From the cell containing the given text, extract its center point as (x, y) coordinate. 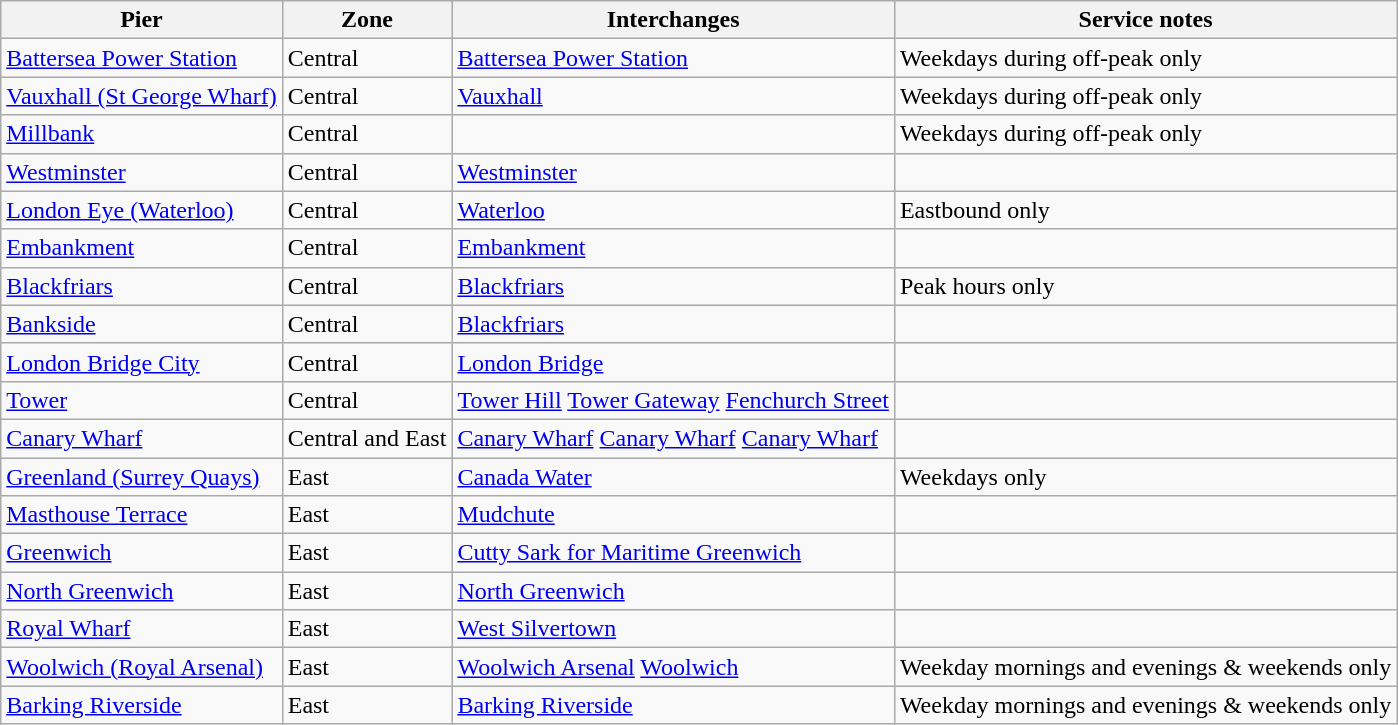
Central and East (367, 438)
London Bridge City (142, 362)
Weekdays only (1145, 477)
Eastbound only (1145, 210)
London Bridge (673, 362)
Canada Water (673, 477)
Woolwich Arsenal Woolwich (673, 667)
Waterloo (673, 210)
Greenland (Surrey Quays) (142, 477)
Bankside (142, 324)
Tower (142, 400)
Vauxhall (St George Wharf) (142, 96)
West Silvertown (673, 629)
Zone (367, 20)
London Eye (Waterloo) (142, 210)
Masthouse Terrace (142, 515)
Vauxhall (673, 96)
Canary Wharf (142, 438)
Mudchute (673, 515)
Royal Wharf (142, 629)
Interchanges (673, 20)
Cutty Sark for Maritime Greenwich (673, 553)
Tower Hill Tower Gateway Fenchurch Street (673, 400)
Greenwich (142, 553)
Canary Wharf Canary Wharf Canary Wharf (673, 438)
Service notes (1145, 20)
Pier (142, 20)
Woolwich (Royal Arsenal) (142, 667)
Millbank (142, 134)
Peak hours only (1145, 286)
